Output the [x, y] coordinate of the center of the cell containing the given text.  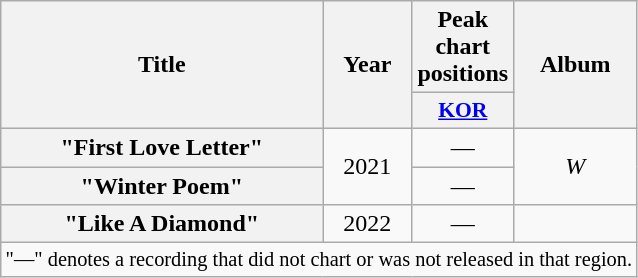
KOR [463, 111]
"First Love Letter" [162, 147]
2021 [368, 166]
Year [368, 65]
2022 [368, 224]
"Winter Poem" [162, 185]
Peak chartpositions [463, 47]
"Like A Diamond" [162, 224]
W [576, 166]
"—" denotes a recording that did not chart or was not released in that region. [319, 260]
Title [162, 65]
Album [576, 65]
